Locate the cell with the specified text and output its (x, y) center coordinate. 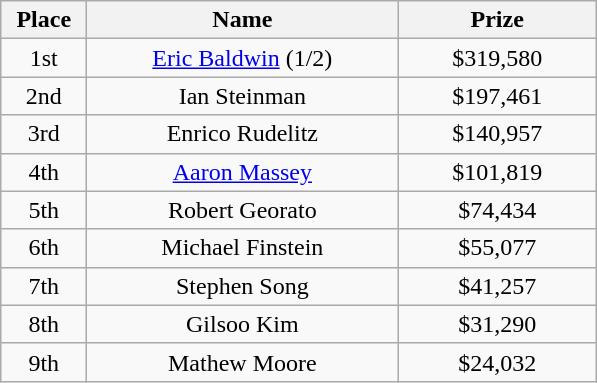
5th (44, 210)
2nd (44, 96)
Stephen Song (242, 286)
Prize (498, 20)
$319,580 (498, 58)
Mathew Moore (242, 362)
4th (44, 172)
8th (44, 324)
Name (242, 20)
3rd (44, 134)
7th (44, 286)
$197,461 (498, 96)
1st (44, 58)
9th (44, 362)
Gilsoo Kim (242, 324)
$24,032 (498, 362)
Robert Georato (242, 210)
Place (44, 20)
$140,957 (498, 134)
Eric Baldwin (1/2) (242, 58)
Ian Steinman (242, 96)
$31,290 (498, 324)
Aaron Massey (242, 172)
$41,257 (498, 286)
Michael Finstein (242, 248)
$101,819 (498, 172)
6th (44, 248)
$55,077 (498, 248)
$74,434 (498, 210)
Enrico Rudelitz (242, 134)
